Pinpoint the cell where the given text exists, returning its [X, Y] midpoint coordinate. 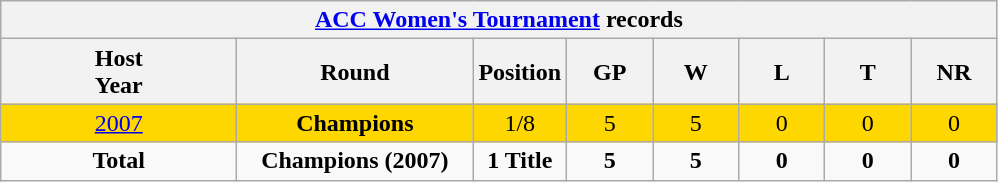
ACC Women's Tournament records [499, 20]
Round [355, 72]
Total [119, 161]
GP [610, 72]
HostYear [119, 72]
1/8 [520, 123]
T [868, 72]
2007 [119, 123]
Champions [355, 123]
W [696, 72]
Position [520, 72]
L [782, 72]
Champions (2007) [355, 161]
NR [954, 72]
1 Title [520, 161]
